Return the (x, y) coordinate for the center point of the cell that contains the specified text.  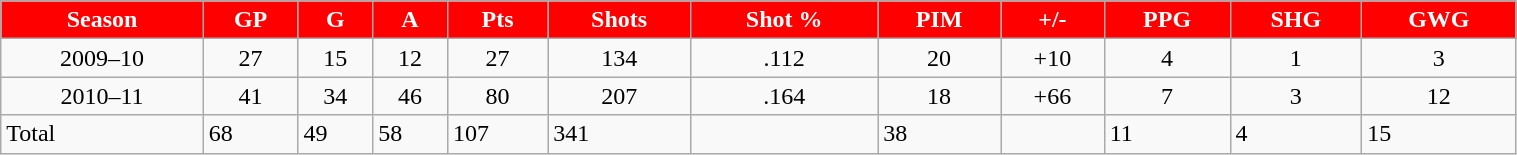
49 (336, 134)
20 (940, 58)
Shot % (784, 20)
PIM (940, 20)
+66 (1053, 96)
G (336, 20)
341 (620, 134)
2009–10 (102, 58)
11 (1167, 134)
18 (940, 96)
+/- (1053, 20)
A (410, 20)
68 (250, 134)
207 (620, 96)
SHG (1296, 20)
Pts (497, 20)
.112 (784, 58)
107 (497, 134)
38 (940, 134)
46 (410, 96)
GP (250, 20)
80 (497, 96)
1 (1296, 58)
Season (102, 20)
PPG (1167, 20)
58 (410, 134)
41 (250, 96)
7 (1167, 96)
.164 (784, 96)
134 (620, 58)
Shots (620, 20)
2010–11 (102, 96)
+10 (1053, 58)
34 (336, 96)
Total (102, 134)
GWG (1439, 20)
